Locate the cell with the specified text and output its [x, y] center coordinate. 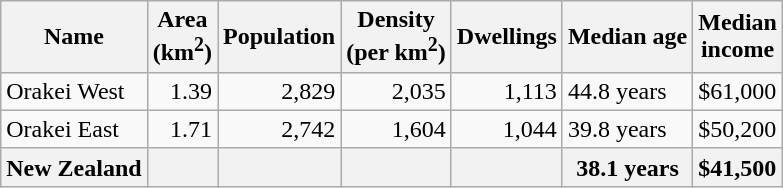
$50,200 [738, 129]
1.71 [182, 129]
Orakei West [74, 91]
39.8 years [627, 129]
$61,000 [738, 91]
Orakei East [74, 129]
2,742 [280, 129]
1.39 [182, 91]
2,035 [396, 91]
2,829 [280, 91]
38.1 years [627, 167]
$41,500 [738, 167]
Name [74, 37]
Population [280, 37]
Dwellings [506, 37]
Medianincome [738, 37]
1,113 [506, 91]
Median age [627, 37]
44.8 years [627, 91]
Area(km2) [182, 37]
Density(per km2) [396, 37]
1,604 [396, 129]
1,044 [506, 129]
New Zealand [74, 167]
